Detect which cell encompasses the target text, then output its (x, y) center coordinate. 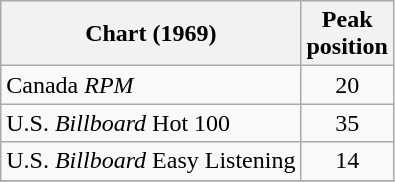
U.S. Billboard Hot 100 (151, 123)
Chart (1969) (151, 34)
Peakposition (347, 34)
20 (347, 85)
Canada RPM (151, 85)
14 (347, 161)
35 (347, 123)
U.S. Billboard Easy Listening (151, 161)
